Determine the (X, Y) coordinate at the center of the cell enclosing the given text.  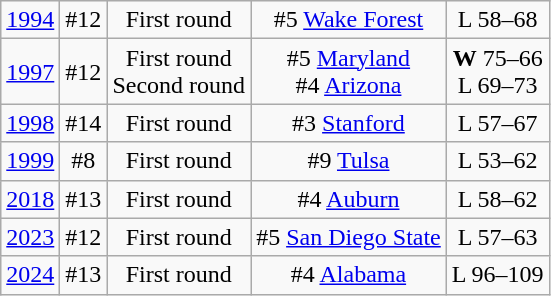
#14 (84, 123)
#8 (84, 161)
1994 (30, 20)
1997 (30, 72)
L 58–62 (498, 199)
L 96–109 (498, 275)
2024 (30, 275)
L 58–68 (498, 20)
1999 (30, 161)
#5 Maryland#4 Arizona (349, 72)
W 75–66L 69–73 (498, 72)
#4 Alabama (349, 275)
#4 Auburn (349, 199)
1998 (30, 123)
2023 (30, 237)
2018 (30, 199)
#9 Tulsa (349, 161)
First roundSecond round (179, 72)
L 57–63 (498, 237)
#5 San Diego State (349, 237)
L 57–67 (498, 123)
#3 Stanford (349, 123)
#5 Wake Forest (349, 20)
L 53–62 (498, 161)
